Identify which cell holds the provided text, then report its [x, y] central coordinate. 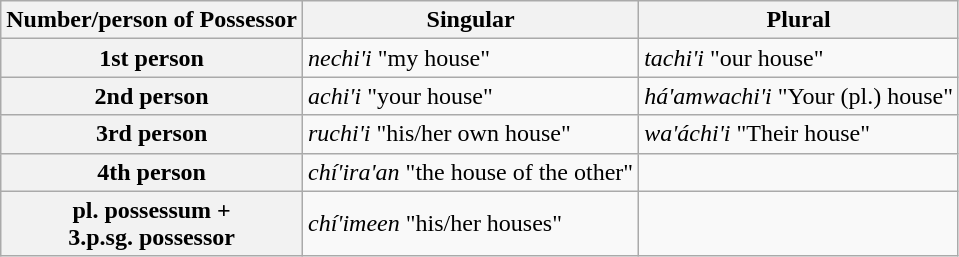
4th person [152, 172]
chí'imeen "his/her houses" [470, 224]
1st person [152, 58]
pl. possessum +3.p.sg. possessor [152, 224]
há'amwachi'i "Your (pl.) house" [799, 96]
ruchi'i "his/her own house" [470, 134]
Number/person of Possessor [152, 20]
achi'i "your house" [470, 96]
wa'áchi'i "Their house" [799, 134]
chí'ira'an "the house of the other" [470, 172]
tachi'i "our house" [799, 58]
2nd person [152, 96]
Plural [799, 20]
nechi'i "my house" [470, 58]
3rd person [152, 134]
Singular [470, 20]
